Search for the cell housing the specified text and yield its [x, y] center coordinate. 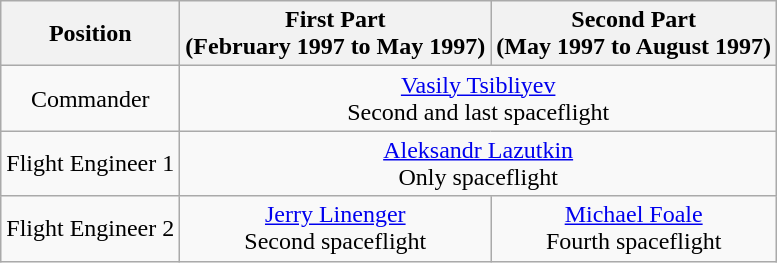
First Part(February 1997 to May 1997) [336, 34]
Aleksandr LazutkinOnly spaceflight [478, 164]
Second Part(May 1997 to August 1997) [634, 34]
Vasily Tsibliyev Second and last spaceflight [478, 98]
Michael FoaleFourth spaceflight [634, 228]
Flight Engineer 1 [90, 164]
Position [90, 34]
Flight Engineer 2 [90, 228]
Commander [90, 98]
Jerry LinengerSecond spaceflight [336, 228]
